For the text-containing cell, return its midpoint in [X, Y] coordinate format. 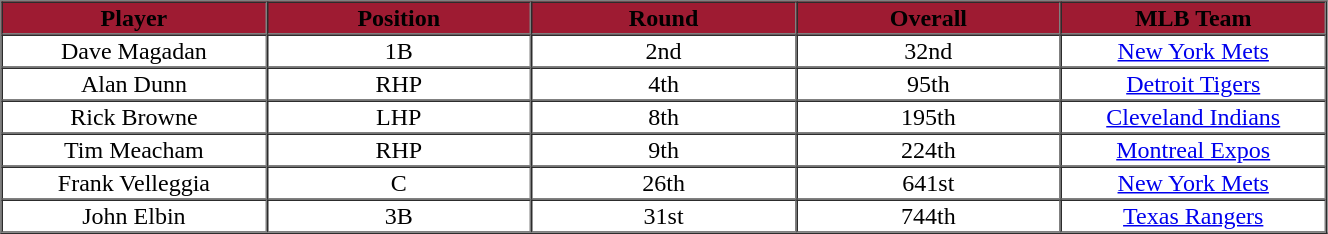
8th [664, 116]
641st [928, 182]
Dave Magadan [134, 50]
1B [398, 50]
2nd [664, 50]
Player [134, 18]
31st [664, 216]
224th [928, 150]
4th [664, 84]
LHP [398, 116]
MLB Team [1194, 18]
32nd [928, 50]
744th [928, 216]
Detroit Tigers [1194, 84]
Overall [928, 18]
Rick Browne [134, 116]
3B [398, 216]
Tim Meacham [134, 150]
Cleveland Indians [1194, 116]
9th [664, 150]
John Elbin [134, 216]
Alan Dunn [134, 84]
95th [928, 84]
Montreal Expos [1194, 150]
C [398, 182]
Frank Velleggia [134, 182]
Texas Rangers [1194, 216]
195th [928, 116]
Round [664, 18]
26th [664, 182]
Position [398, 18]
